Return (x, y) of the center of cell containing provided text 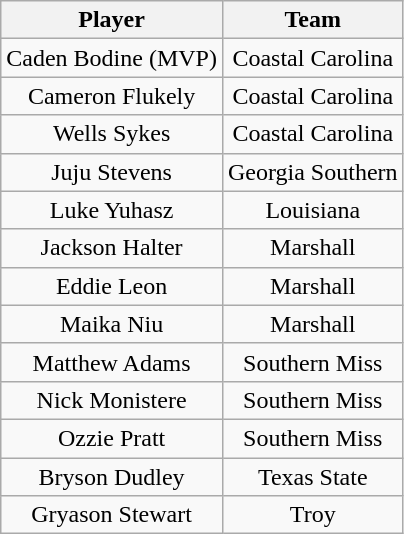
Nick Monistere (112, 400)
Ozzie Pratt (112, 438)
Caden Bodine (MVP) (112, 58)
Wells Sykes (112, 134)
Team (312, 20)
Matthew Adams (112, 362)
Player (112, 20)
Maika Niu (112, 324)
Eddie Leon (112, 286)
Juju Stevens (112, 172)
Louisiana (312, 210)
Cameron Flukely (112, 96)
Texas State (312, 477)
Georgia Southern (312, 172)
Jackson Halter (112, 248)
Bryson Dudley (112, 477)
Luke Yuhasz (112, 210)
Troy (312, 515)
Gryason Stewart (112, 515)
